Return the [X, Y] coordinate for the center point of the cell that contains the specified text.  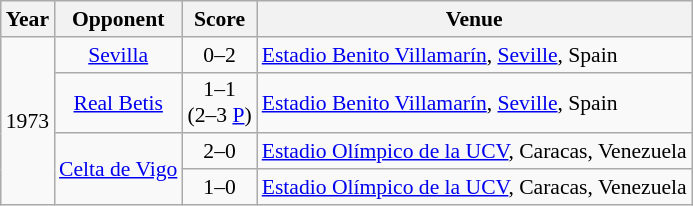
0–2 [219, 55]
1–1(2–3 P) [219, 102]
Celta de Vigo [118, 170]
Score [219, 19]
Opponent [118, 19]
Year [28, 19]
1973 [28, 121]
2–0 [219, 152]
1–0 [219, 187]
Real Betis [118, 102]
Sevilla [118, 55]
Venue [474, 19]
